Output the [x, y] coordinate of the center of the cell containing the given text.  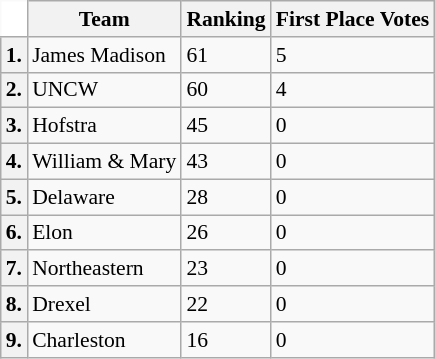
Hofstra [104, 126]
26 [226, 233]
James Madison [104, 55]
2. [14, 90]
28 [226, 197]
Charleston [104, 340]
22 [226, 304]
7. [14, 269]
Northeastern [104, 269]
45 [226, 126]
5. [14, 197]
9. [14, 340]
First Place Votes [353, 19]
43 [226, 162]
Ranking [226, 19]
16 [226, 340]
UNCW [104, 90]
Team [104, 19]
61 [226, 55]
23 [226, 269]
Elon [104, 233]
60 [226, 90]
6. [14, 233]
4. [14, 162]
Delaware [104, 197]
4 [353, 90]
William & Mary [104, 162]
5 [353, 55]
8. [14, 304]
1. [14, 55]
Drexel [104, 304]
3. [14, 126]
